Capture the cell that displays the provided text and extract its [x, y] central coordinate. 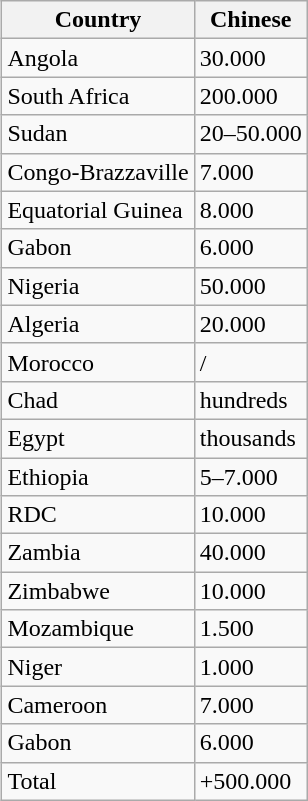
30.000 [250, 58]
South Africa [98, 96]
Total [98, 781]
8.000 [250, 210]
5–7.000 [250, 477]
Mozambique [98, 629]
hundreds [250, 400]
1.500 [250, 629]
1.000 [250, 667]
Chinese [250, 20]
50.000 [250, 286]
20–50.000 [250, 134]
Algeria [98, 324]
Morocco [98, 362]
Country [98, 20]
Sudan [98, 134]
Angola [98, 58]
thousands [250, 438]
+500.000 [250, 781]
Cameroon [98, 705]
Zimbabwe [98, 591]
RDC [98, 515]
Ethiopia [98, 477]
200.000 [250, 96]
40.000 [250, 553]
Nigeria [98, 286]
Egypt [98, 438]
Zambia [98, 553]
20.000 [250, 324]
Niger [98, 667]
Chad [98, 400]
/ [250, 362]
Congo-Brazzaville [98, 172]
Equatorial Guinea [98, 210]
